Search for the cell housing the specified text and yield its (X, Y) center coordinate. 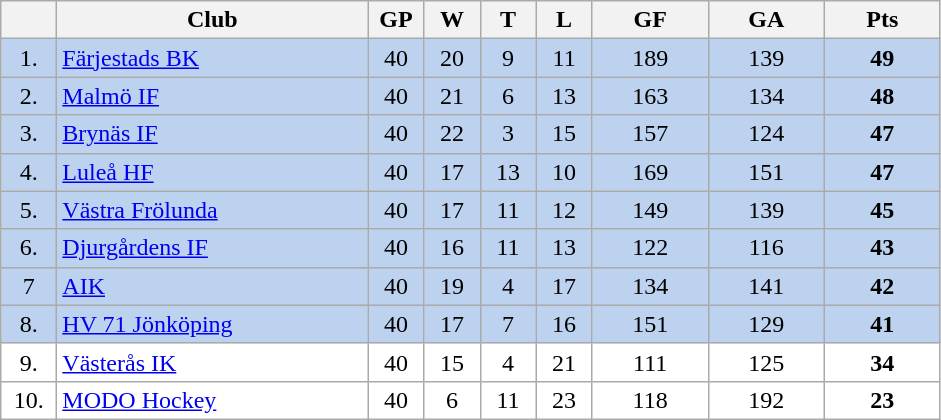
AIK (212, 286)
GF (650, 20)
20 (452, 58)
Pts (882, 20)
W (452, 20)
42 (882, 286)
118 (650, 400)
GA (766, 20)
Djurgårdens IF (212, 248)
Luleå HF (212, 172)
Västerås IK (212, 362)
157 (650, 134)
2. (29, 96)
5. (29, 210)
Brynäs IF (212, 134)
MODO Hockey (212, 400)
Färjestads BK (212, 58)
48 (882, 96)
10 (564, 172)
124 (766, 134)
19 (452, 286)
8. (29, 324)
10. (29, 400)
169 (650, 172)
T (508, 20)
192 (766, 400)
1. (29, 58)
Malmö IF (212, 96)
Club (212, 20)
9. (29, 362)
GP (396, 20)
141 (766, 286)
111 (650, 362)
12 (564, 210)
125 (766, 362)
49 (882, 58)
129 (766, 324)
4. (29, 172)
45 (882, 210)
3 (508, 134)
122 (650, 248)
HV 71 Jönköping (212, 324)
149 (650, 210)
6. (29, 248)
L (564, 20)
163 (650, 96)
Västra Frölunda (212, 210)
34 (882, 362)
9 (508, 58)
22 (452, 134)
116 (766, 248)
189 (650, 58)
41 (882, 324)
43 (882, 248)
3. (29, 134)
